Pinpoint the cell where the given text exists, returning its [x, y] midpoint coordinate. 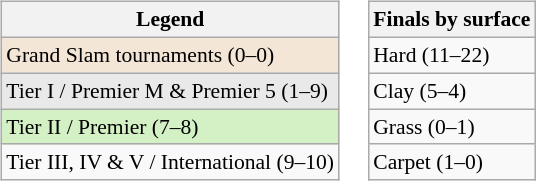
Hard (11–22) [452, 55]
Grass (0–1) [452, 127]
Clay (5–4) [452, 91]
Finals by surface [452, 20]
Tier III, IV & V / International (9–10) [170, 162]
Grand Slam tournaments (0–0) [170, 55]
Tier I / Premier M & Premier 5 (1–9) [170, 91]
Legend [170, 20]
Tier II / Premier (7–8) [170, 127]
Carpet (1–0) [452, 162]
